Locate the cell with the specified text and output its [X, Y] center coordinate. 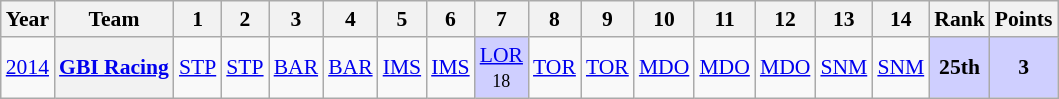
12 [786, 19]
6 [450, 19]
LOR18 [502, 68]
Points [1024, 19]
1 [198, 19]
13 [844, 19]
5 [402, 19]
10 [664, 19]
9 [608, 19]
14 [900, 19]
Year [28, 19]
GBI Racing [114, 68]
Team [114, 19]
Rank [960, 19]
2014 [28, 68]
11 [724, 19]
4 [350, 19]
7 [502, 19]
25th [960, 68]
2 [244, 19]
8 [554, 19]
